Identify which cell holds the provided text, then report its (x, y) central coordinate. 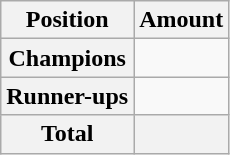
Position (68, 20)
Amount (182, 20)
Runner-ups (68, 96)
Champions (68, 58)
Total (68, 134)
